For the text-containing cell, return its midpoint in [X, Y] coordinate format. 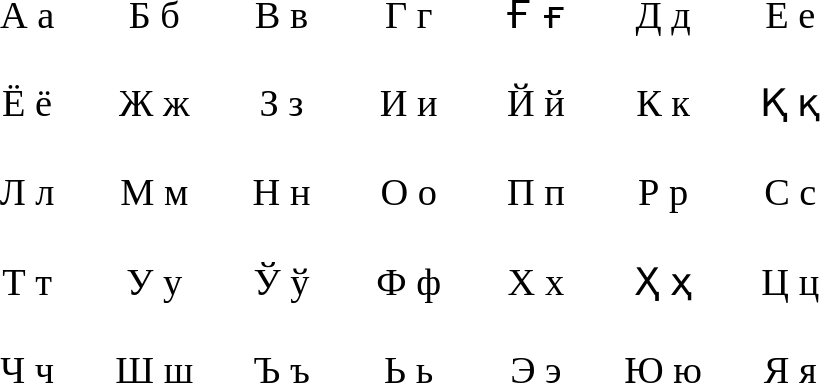
И и [409, 104]
Й й [536, 104]
Ҳ ҳ [663, 281]
У у [154, 281]
Р р [663, 193]
Ў ў [281, 281]
П п [536, 193]
Ж ж [154, 104]
М м [154, 193]
Ф ф [409, 281]
З з [281, 104]
О о [409, 193]
К к [663, 104]
Х х [536, 281]
Н н [281, 193]
